For the text-containing cell, return its midpoint in (X, Y) coordinate format. 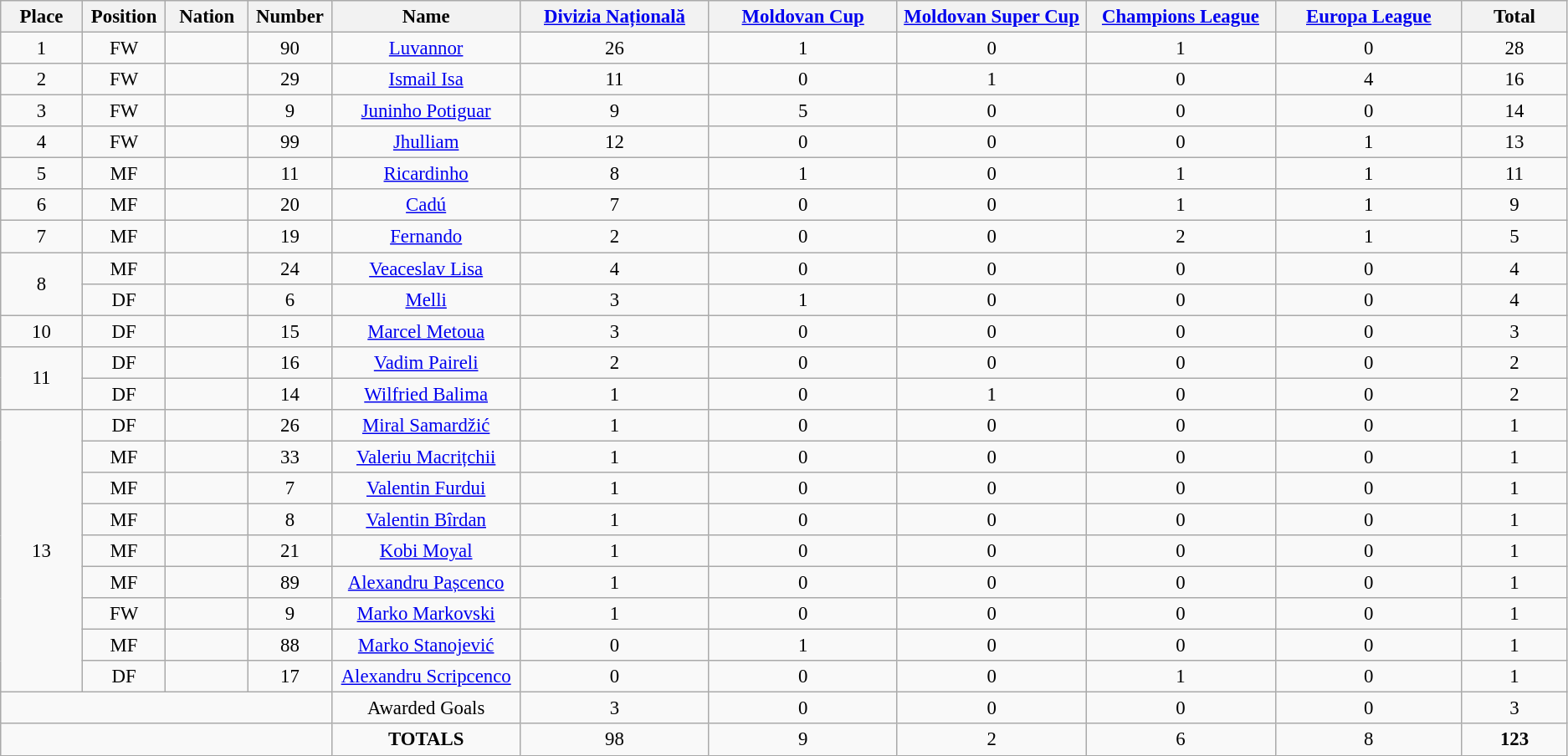
TOTALS (426, 740)
Miral Samardžić (426, 426)
Valeriu Macrițchii (426, 457)
20 (290, 205)
Ismail Isa (426, 79)
Position (124, 17)
Wilfried Balima (426, 394)
Alexandru Pașcenco (426, 583)
Moldovan Super Cup (991, 17)
Jhulliam (426, 142)
Melli (426, 299)
Marko Stanojević (426, 646)
19 (290, 237)
90 (290, 49)
Moldovan Cup (803, 17)
123 (1514, 740)
Luvannor (426, 49)
Nation (208, 17)
29 (290, 79)
89 (290, 583)
12 (614, 142)
Valentin Bîrdan (426, 519)
Name (426, 17)
10 (42, 331)
Marcel Metoua (426, 331)
Marko Markovski (426, 614)
88 (290, 646)
Total (1514, 17)
Ricardinho (426, 174)
98 (614, 740)
Awarded Goals (426, 708)
Divizia Națională (614, 17)
Cadú (426, 205)
Champions League (1181, 17)
28 (1514, 49)
17 (290, 677)
15 (290, 331)
Veaceslav Lisa (426, 268)
24 (290, 268)
Number (290, 17)
33 (290, 457)
Juninho Potiguar (426, 111)
Europa League (1369, 17)
Alexandru Scripcenco (426, 677)
99 (290, 142)
Valentin Furdui (426, 488)
Kobi Moyal (426, 551)
Vadim Paireli (426, 362)
Fernando (426, 237)
21 (290, 551)
Place (42, 17)
